Locate the cell with the specified text and output its (x, y) center coordinate. 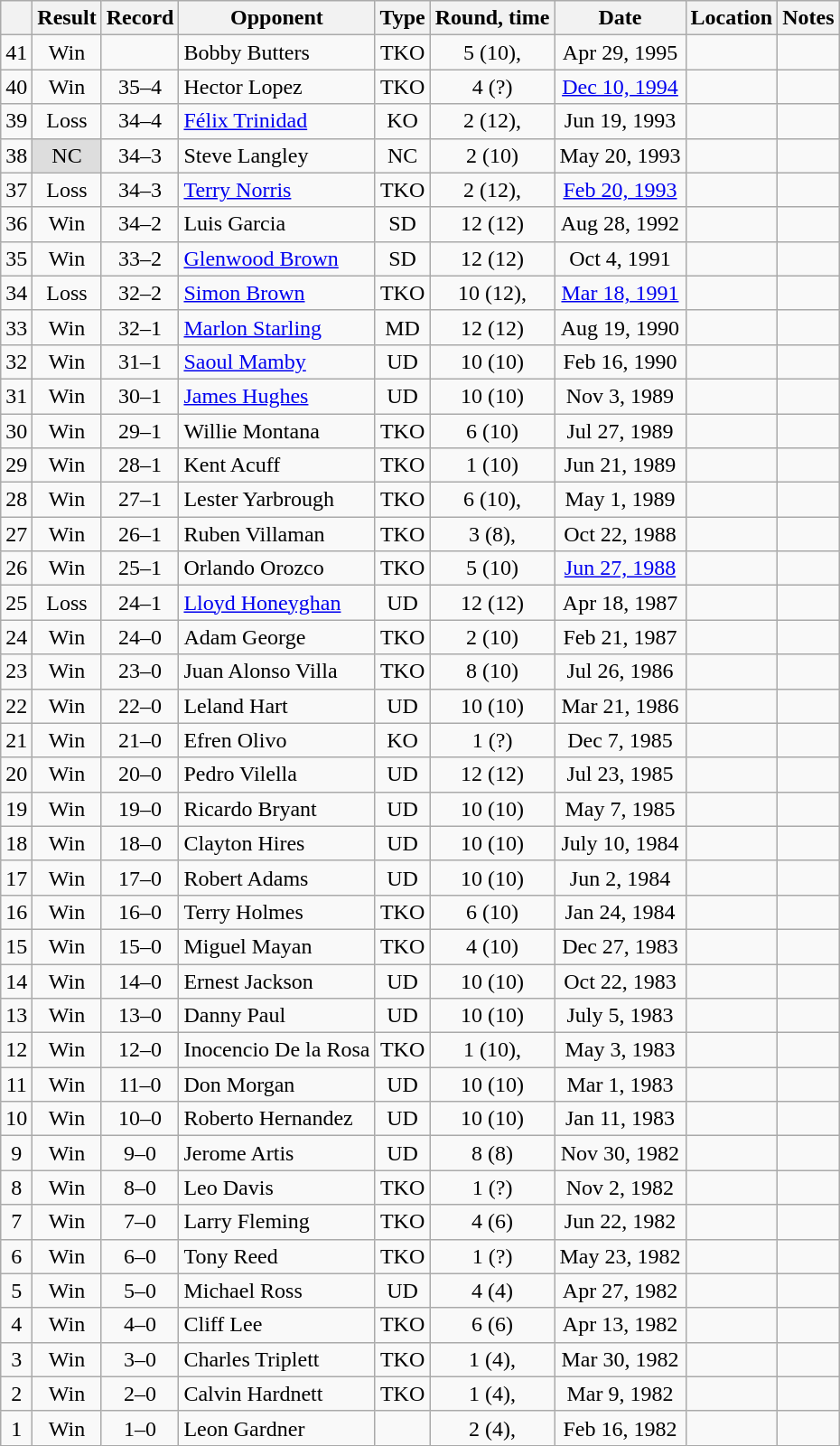
6 (16, 1256)
Miguel Mayan (276, 946)
Tony Reed (276, 1256)
8 (8) (492, 1153)
19 (16, 809)
5 (16, 1291)
4–0 (140, 1325)
36 (16, 224)
22 (16, 706)
Jun 27, 1988 (620, 568)
Feb 16, 1990 (620, 361)
Juan Alonso Villa (276, 671)
1 (10), (492, 1050)
Hector Lopez (276, 87)
Leon Gardner (276, 1428)
35 (16, 258)
Clayton Hires (276, 843)
12 (16, 1050)
Jul 23, 1985 (620, 775)
4 (?) (492, 87)
Feb 16, 1982 (620, 1428)
Larry Fleming (276, 1222)
Simon Brown (276, 293)
24–0 (140, 637)
Leo Davis (276, 1188)
13–0 (140, 1016)
Efren Olivo (276, 740)
Dec 7, 1985 (620, 740)
2 (16, 1394)
Willie Montana (276, 431)
Mar 30, 1982 (620, 1359)
Aug 19, 1990 (620, 327)
35–4 (140, 87)
3 (16, 1359)
31 (16, 396)
34–2 (140, 224)
Record (140, 18)
12–0 (140, 1050)
5–0 (140, 1291)
27 (16, 534)
James Hughes (276, 396)
Lester Yarbrough (276, 500)
MD (403, 327)
Adam George (276, 637)
Mar 9, 1982 (620, 1394)
Jun 19, 1993 (620, 121)
Dec 27, 1983 (620, 946)
26 (16, 568)
11 (16, 1084)
Danny Paul (276, 1016)
6 (10), (492, 500)
25–1 (140, 568)
10 (12), (492, 293)
Charles Triplett (276, 1359)
3 (8), (492, 534)
Marlon Starling (276, 327)
May 20, 1993 (620, 155)
24 (16, 637)
17–0 (140, 878)
Bobby Butters (276, 52)
34 (16, 293)
18–0 (140, 843)
14 (16, 981)
29 (16, 465)
26–1 (140, 534)
10–0 (140, 1119)
34–4 (140, 121)
27–1 (140, 500)
Steve Langley (276, 155)
8 (16, 1188)
Robert Adams (276, 878)
30–1 (140, 396)
28 (16, 500)
1 (10) (492, 465)
May 3, 1983 (620, 1050)
10 (16, 1119)
Glenwood Brown (276, 258)
Apr 13, 1982 (620, 1325)
8 (10) (492, 671)
7–0 (140, 1222)
May 7, 1985 (620, 809)
13 (16, 1016)
23–0 (140, 671)
Ricardo Bryant (276, 809)
40 (16, 87)
Pedro Vilella (276, 775)
15 (16, 946)
9–0 (140, 1153)
8–0 (140, 1188)
Leland Hart (276, 706)
24–1 (140, 603)
3–0 (140, 1359)
2 (4), (492, 1428)
Terry Norris (276, 190)
Nov 2, 1982 (620, 1188)
16–0 (140, 912)
Nov 30, 1982 (620, 1153)
4 (10) (492, 946)
2–0 (140, 1394)
4 (16, 1325)
Jun 2, 1984 (620, 878)
Jun 22, 1982 (620, 1222)
Jan 24, 1984 (620, 912)
Ruben Villaman (276, 534)
Opponent (276, 18)
1–0 (140, 1428)
Lloyd Honeyghan (276, 603)
Terry Holmes (276, 912)
Aug 28, 1992 (620, 224)
14–0 (140, 981)
Oct 22, 1983 (620, 981)
Michael Ross (276, 1291)
July 10, 1984 (620, 843)
Don Morgan (276, 1084)
11–0 (140, 1084)
9 (16, 1153)
Roberto Hernandez (276, 1119)
39 (16, 121)
Saoul Mamby (276, 361)
33 (16, 327)
22–0 (140, 706)
Kent Acuff (276, 465)
Round, time (492, 18)
Oct 4, 1991 (620, 258)
25 (16, 603)
Jerome Artis (276, 1153)
Calvin Hardnett (276, 1394)
Feb 20, 1993 (620, 190)
4 (4) (492, 1291)
July 5, 1983 (620, 1016)
19–0 (140, 809)
5 (10), (492, 52)
6–0 (140, 1256)
Mar 1, 1983 (620, 1084)
23 (16, 671)
Jan 11, 1983 (620, 1119)
31–1 (140, 361)
21 (16, 740)
38 (16, 155)
Apr 27, 1982 (620, 1291)
20–0 (140, 775)
Nov 3, 1989 (620, 396)
Feb 21, 1987 (620, 637)
Félix Trinidad (276, 121)
37 (16, 190)
Dec 10, 1994 (620, 87)
May 1, 1989 (620, 500)
18 (16, 843)
Apr 18, 1987 (620, 603)
Cliff Lee (276, 1325)
16 (16, 912)
Orlando Orozco (276, 568)
Oct 22, 1988 (620, 534)
41 (16, 52)
32–2 (140, 293)
Apr 29, 1995 (620, 52)
33–2 (140, 258)
1 (16, 1428)
32 (16, 361)
Inocencio De la Rosa (276, 1050)
Result (67, 18)
32–1 (140, 327)
Ernest Jackson (276, 981)
Luis Garcia (276, 224)
May 23, 1982 (620, 1256)
5 (10) (492, 568)
4 (6) (492, 1222)
Mar 21, 1986 (620, 706)
15–0 (140, 946)
28–1 (140, 465)
Jul 26, 1986 (620, 671)
17 (16, 878)
20 (16, 775)
29–1 (140, 431)
30 (16, 431)
Jul 27, 1989 (620, 431)
Jun 21, 1989 (620, 465)
21–0 (140, 740)
Type (403, 18)
Notes (808, 18)
Date (620, 18)
Location (732, 18)
7 (16, 1222)
6 (6) (492, 1325)
Mar 18, 1991 (620, 293)
